From the cell containing the given text, extract its center point as [x, y] coordinate. 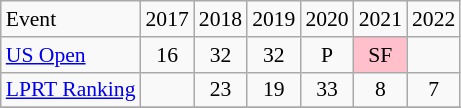
33 [326, 90]
SF [380, 55]
2020 [326, 19]
2018 [220, 19]
2021 [380, 19]
16 [168, 55]
LPRT Ranking [71, 90]
23 [220, 90]
8 [380, 90]
7 [434, 90]
Event [71, 19]
19 [274, 90]
2019 [274, 19]
P [326, 55]
2017 [168, 19]
2022 [434, 19]
US Open [71, 55]
